From the cell containing the given text, extract its center point as [X, Y] coordinate. 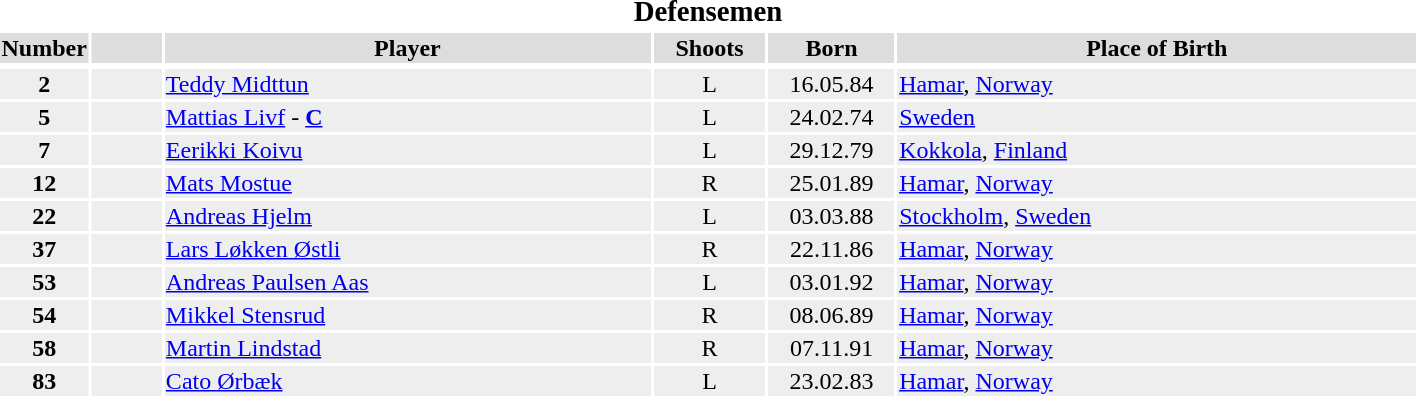
Andreas Paulsen Aas [407, 282]
03.03.88 [832, 216]
Kokkola, Finland [1157, 150]
54 [44, 315]
23.02.83 [832, 381]
Eerikki Koivu [407, 150]
12 [44, 183]
Sweden [1157, 117]
07.11.91 [832, 348]
Mikkel Stensrud [407, 315]
Cato Ørbæk [407, 381]
22.11.86 [832, 249]
7 [44, 150]
Player [407, 48]
2 [44, 84]
Number [44, 48]
29.12.79 [832, 150]
Mats Mostue [407, 183]
08.06.89 [832, 315]
Place of Birth [1157, 48]
03.01.92 [832, 282]
25.01.89 [832, 183]
Martin Lindstad [407, 348]
Teddy Midttun [407, 84]
Andreas Hjelm [407, 216]
Lars Løkken Østli [407, 249]
Mattias Livf - C [407, 117]
16.05.84 [832, 84]
5 [44, 117]
Stockholm, Sweden [1157, 216]
24.02.74 [832, 117]
22 [44, 216]
37 [44, 249]
83 [44, 381]
Born [832, 48]
53 [44, 282]
58 [44, 348]
Shoots [709, 48]
